Scan for the cell matching the given text and deliver its [x, y] coordinate at center. 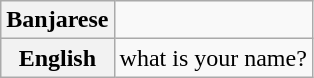
what is your name? [213, 58]
English [58, 58]
Banjarese [58, 20]
